Detect which cell encompasses the target text, then output its (X, Y) center coordinate. 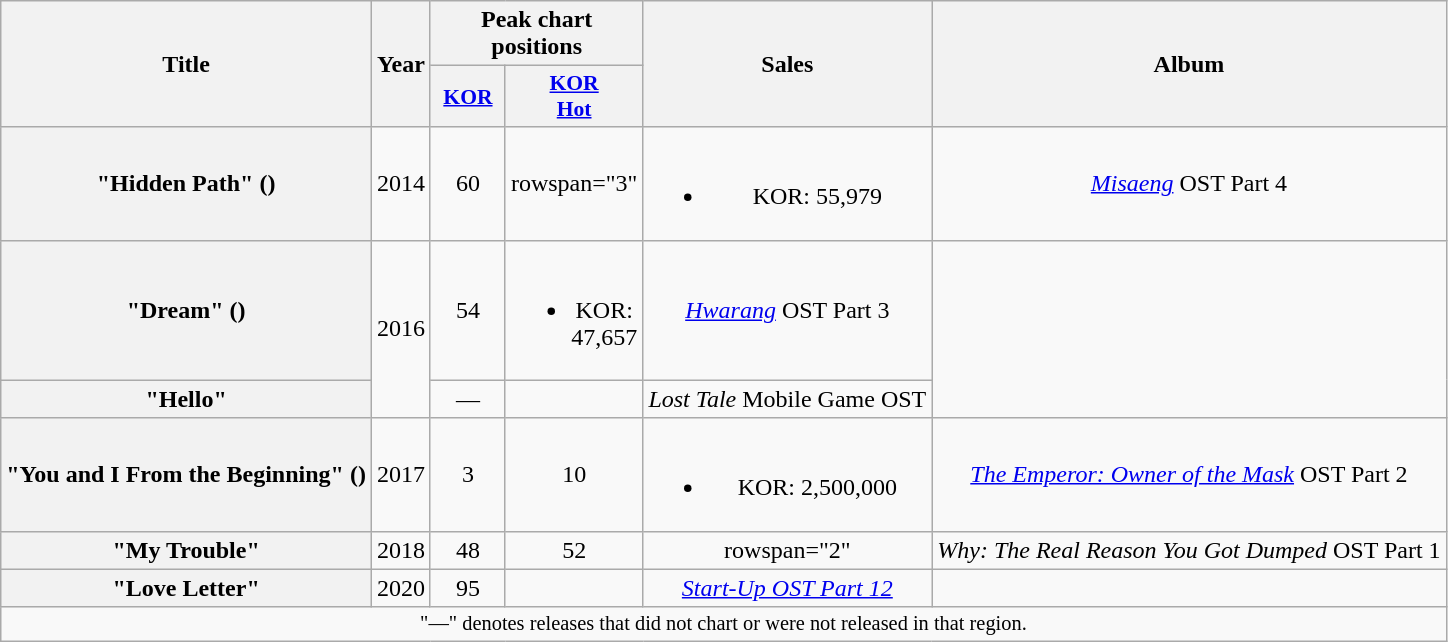
KORHot (574, 96)
Album (1189, 64)
KOR: 2,500,000 (788, 474)
Lost Tale Mobile Game OST (788, 399)
Title (186, 64)
48 (468, 550)
"Hidden Path" () (186, 184)
Misaeng OST Part 4 (1189, 184)
2018 (400, 550)
"My Trouble" (186, 550)
"You and I From the Beginning" () (186, 474)
52 (574, 550)
54 (468, 310)
10 (574, 474)
KOR: 55,979 (788, 184)
Hwarang OST Part 3 (788, 310)
2016 (400, 329)
2020 (400, 588)
Sales (788, 64)
Year (400, 64)
— (468, 399)
"—" denotes releases that did not chart or were not released in that region. (724, 624)
"Dream" () (186, 310)
rowspan="2" (788, 550)
The Emperor: Owner of the Mask OST Part 2 (1189, 474)
"Love Letter" (186, 588)
2017 (400, 474)
95 (468, 588)
60 (468, 184)
KOR (468, 96)
KOR: 47,657 (574, 310)
"Hello" (186, 399)
rowspan="3" (574, 184)
Why: The Real Reason You Got Dumped OST Part 1 (1189, 550)
2014 (400, 184)
Peak chart positions (536, 34)
Start-Up OST Part 12 (788, 588)
3 (468, 474)
